Determine the [x, y] coordinate at the center of the cell enclosing the given text.  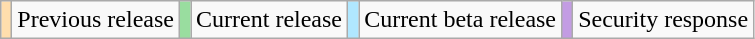
Current beta release [460, 20]
Security response [664, 20]
Previous release [96, 20]
Current release [270, 20]
